Provide the [X, Y] coordinate of the cell's center where the given text is located.  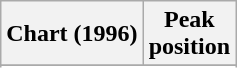
Peakposition [189, 34]
Chart (1996) [72, 34]
